Pinpoint the cell where the given text exists, returning its (x, y) midpoint coordinate. 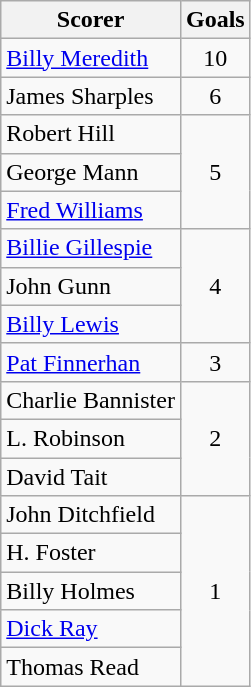
4 (215, 286)
H. Foster (91, 553)
David Tait (91, 477)
Scorer (91, 20)
2 (215, 438)
James Sharples (91, 96)
Thomas Read (91, 667)
Billy Lewis (91, 324)
George Mann (91, 172)
John Gunn (91, 286)
5 (215, 172)
Charlie Bannister (91, 400)
6 (215, 96)
Dick Ray (91, 629)
Robert Hill (91, 134)
Pat Finnerhan (91, 362)
John Ditchfield (91, 515)
3 (215, 362)
10 (215, 58)
Billie Gillespie (91, 248)
Billy Meredith (91, 58)
Goals (215, 20)
L. Robinson (91, 438)
Fred Williams (91, 210)
1 (215, 591)
Billy Holmes (91, 591)
